Provide the (X, Y) coordinate of the cell's center where the given text is located.  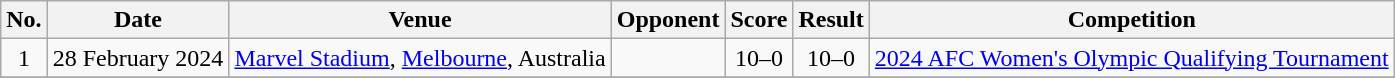
Result (831, 20)
Opponent (668, 20)
Venue (420, 20)
Competition (1132, 20)
Date (138, 20)
2024 AFC Women's Olympic Qualifying Tournament (1132, 58)
Marvel Stadium, Melbourne, Australia (420, 58)
28 February 2024 (138, 58)
1 (24, 58)
No. (24, 20)
Score (759, 20)
